Locate the cell with the specified text and output its [X, Y] center coordinate. 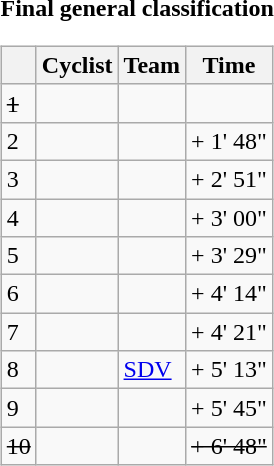
+ 4' 21" [230, 332]
Team [152, 65]
+ 3' 29" [230, 256]
+ 5' 45" [230, 408]
7 [18, 332]
+ 4' 14" [230, 294]
5 [18, 256]
Time [230, 65]
SDV [152, 370]
+ 2' 51" [230, 179]
4 [18, 217]
Cyclist [77, 65]
3 [18, 179]
1 [18, 103]
10 [18, 446]
+ 1' 48" [230, 141]
8 [18, 370]
6 [18, 294]
2 [18, 141]
+ 3' 00" [230, 217]
+ 5' 13" [230, 370]
+ 6' 48" [230, 446]
9 [18, 408]
